Find where the given text appears and provide that cell's center as (X, Y) coordinate. 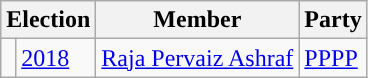
2018 (56, 58)
Raja Pervaiz Ashraf (198, 58)
Party (333, 20)
Election (48, 20)
Member (198, 20)
PPPP (333, 58)
